Find where the given text appears and provide that cell's center as (X, Y) coordinate. 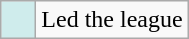
Led the league (112, 20)
